From the cell containing the given text, extract its center point as (x, y) coordinate. 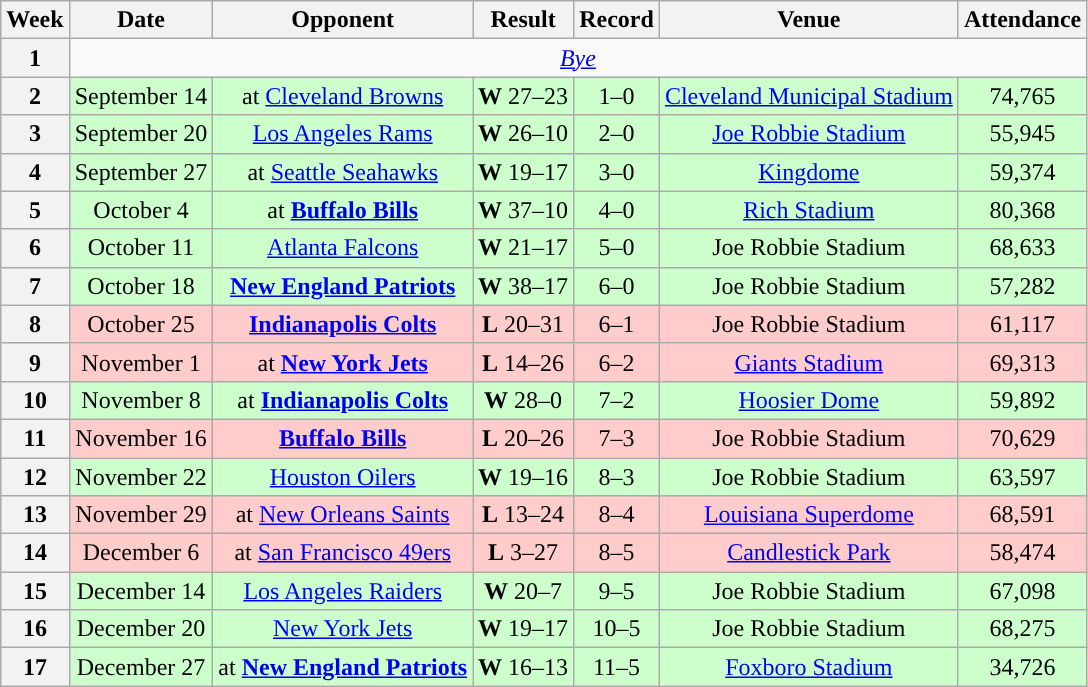
68,275 (1022, 629)
November 16 (141, 438)
December 20 (141, 629)
September 14 (141, 96)
10–5 (617, 629)
L 13–24 (524, 515)
Giants Stadium (808, 362)
Opponent (343, 20)
13 (35, 515)
New York Jets (343, 629)
8–4 (617, 515)
7 (35, 286)
Record (617, 20)
6–1 (617, 324)
L 20–31 (524, 324)
Rich Stadium (808, 210)
L 14–26 (524, 362)
6 (35, 248)
1 (35, 58)
at New England Patriots (343, 667)
L 20–26 (524, 438)
1–0 (617, 96)
Attendance (1022, 20)
October 11 (141, 248)
Candlestick Park (808, 553)
6–2 (617, 362)
W 20–7 (524, 591)
Result (524, 20)
59,892 (1022, 400)
67,098 (1022, 591)
L 3–27 (524, 553)
68,633 (1022, 248)
3–0 (617, 172)
W 37–10 (524, 210)
September 20 (141, 134)
at New York Jets (343, 362)
Date (141, 20)
at Buffalo Bills (343, 210)
68,591 (1022, 515)
at Indianapolis Colts (343, 400)
69,313 (1022, 362)
11–5 (617, 667)
14 (35, 553)
74,765 (1022, 96)
58,474 (1022, 553)
W 16–13 (524, 667)
Louisiana Superdome (808, 515)
W 28–0 (524, 400)
November 29 (141, 515)
6–0 (617, 286)
December 14 (141, 591)
Los Angeles Raiders (343, 591)
November 1 (141, 362)
34,726 (1022, 667)
9–5 (617, 591)
59,374 (1022, 172)
8 (35, 324)
80,368 (1022, 210)
5 (35, 210)
Los Angeles Rams (343, 134)
September 27 (141, 172)
Indianapolis Colts (343, 324)
Week (35, 20)
3 (35, 134)
17 (35, 667)
October 18 (141, 286)
7–2 (617, 400)
16 (35, 629)
7–3 (617, 438)
9 (35, 362)
11 (35, 438)
Kingdome (808, 172)
63,597 (1022, 477)
10 (35, 400)
December 27 (141, 667)
8–5 (617, 553)
November 22 (141, 477)
Cleveland Municipal Stadium (808, 96)
Buffalo Bills (343, 438)
5–0 (617, 248)
Venue (808, 20)
55,945 (1022, 134)
57,282 (1022, 286)
2–0 (617, 134)
Bye (578, 58)
at Cleveland Browns (343, 96)
12 (35, 477)
W 27–23 (524, 96)
at San Francisco 49ers (343, 553)
at Seattle Seahawks (343, 172)
at New Orleans Saints (343, 515)
Hoosier Dome (808, 400)
4 (35, 172)
Houston Oilers (343, 477)
Atlanta Falcons (343, 248)
W 26–10 (524, 134)
15 (35, 591)
New England Patriots (343, 286)
4–0 (617, 210)
November 8 (141, 400)
W 38–17 (524, 286)
2 (35, 96)
W 21–17 (524, 248)
October 4 (141, 210)
61,117 (1022, 324)
W 19–16 (524, 477)
70,629 (1022, 438)
October 25 (141, 324)
December 6 (141, 553)
Foxboro Stadium (808, 667)
8–3 (617, 477)
